Identify which cell holds the provided text, then report its (x, y) central coordinate. 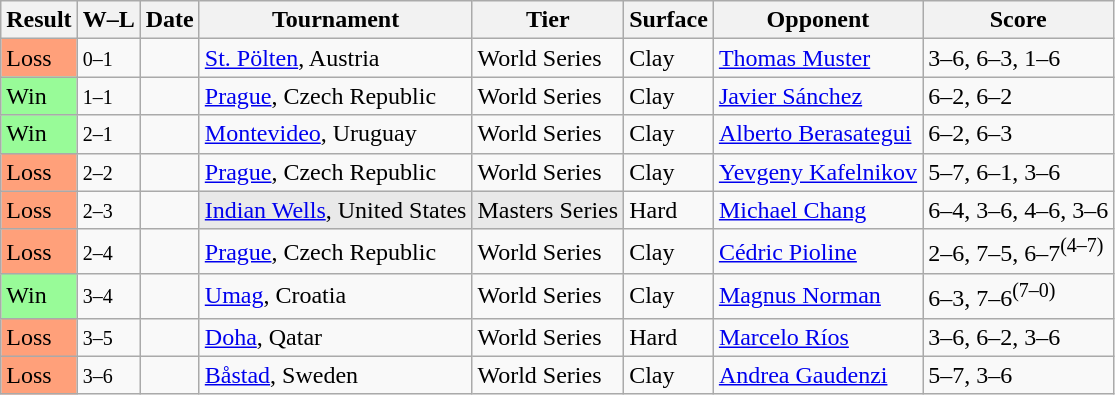
Marcelo Ríos (818, 337)
St. Pölten, Austria (336, 58)
Indian Wells, United States (336, 210)
Thomas Muster (818, 58)
Cédric Pioline (818, 252)
5–7, 3–6 (1018, 375)
1–1 (108, 96)
3–5 (108, 337)
Score (1018, 20)
Tournament (336, 20)
Doha, Qatar (336, 337)
6–4, 3–6, 4–6, 3–6 (1018, 210)
3–6, 6–3, 1–6 (1018, 58)
6–2, 6–2 (1018, 96)
Opponent (818, 20)
Tier (548, 20)
Alberto Berasategui (818, 134)
6–2, 6–3 (1018, 134)
2–3 (108, 210)
Yevgeny Kafelnikov (818, 172)
6–3, 7–6(7–0) (1018, 296)
W–L (108, 20)
3–6 (108, 375)
2–6, 7–5, 6–7(4–7) (1018, 252)
Andrea Gaudenzi (818, 375)
Michael Chang (818, 210)
Montevideo, Uruguay (336, 134)
5–7, 6–1, 3–6 (1018, 172)
Masters Series (548, 210)
3–4 (108, 296)
Javier Sánchez (818, 96)
Result (39, 20)
2–2 (108, 172)
0–1 (108, 58)
2–4 (108, 252)
Magnus Norman (818, 296)
Date (170, 20)
Surface (669, 20)
2–1 (108, 134)
Umag, Croatia (336, 296)
Båstad, Sweden (336, 375)
3–6, 6–2, 3–6 (1018, 337)
